Pinpoint the cell where the given text exists, returning its [X, Y] midpoint coordinate. 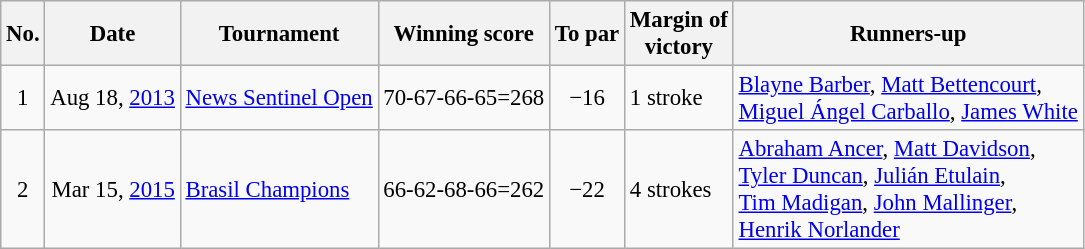
−16 [588, 98]
Brasil Champions [279, 190]
News Sentinel Open [279, 98]
−22 [588, 190]
Aug 18, 2013 [112, 98]
1 stroke [680, 98]
Tournament [279, 34]
2 [23, 190]
Date [112, 34]
Runners-up [908, 34]
1 [23, 98]
Abraham Ancer, Matt Davidson, Tyler Duncan, Julián Etulain, Tim Madigan, John Mallinger, Henrik Norlander [908, 190]
Blayne Barber, Matt Bettencourt, Miguel Ángel Carballo, James White [908, 98]
4 strokes [680, 190]
No. [23, 34]
Mar 15, 2015 [112, 190]
Margin ofvictory [680, 34]
Winning score [464, 34]
66-62-68-66=262 [464, 190]
To par [588, 34]
70-67-66-65=268 [464, 98]
